Capture the cell that displays the provided text and extract its (X, Y) central coordinate. 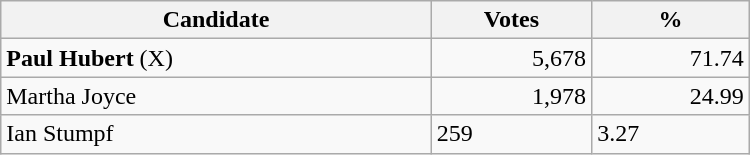
3.27 (671, 134)
Paul Hubert (X) (216, 58)
Martha Joyce (216, 96)
% (671, 20)
5,678 (511, 58)
Votes (511, 20)
1,978 (511, 96)
71.74 (671, 58)
259 (511, 134)
Ian Stumpf (216, 134)
24.99 (671, 96)
Candidate (216, 20)
